Detect which cell encompasses the target text, then output its (x, y) center coordinate. 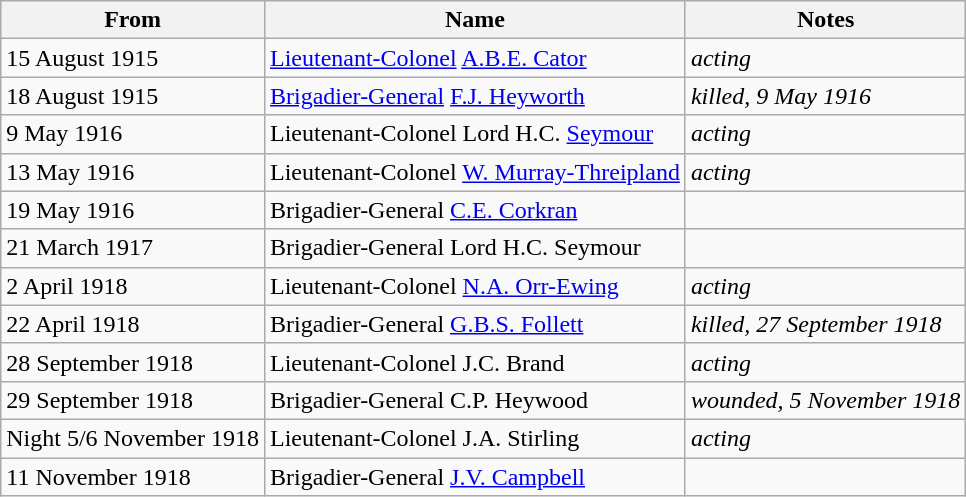
Notes (825, 20)
From (133, 20)
Brigadier-General C.P. Heywood (474, 400)
Name (474, 20)
19 May 1916 (133, 210)
Lieutenant-Colonel J.C. Brand (474, 362)
22 April 1918 (133, 324)
15 August 1915 (133, 58)
Lieutenant-Colonel J.A. Stirling (474, 438)
Lieutenant-Colonel N.A. Orr-Ewing (474, 286)
21 March 1917 (133, 248)
Lieutenant-Colonel W. Murray-Threipland (474, 172)
killed, 27 September 1918 (825, 324)
13 May 1916 (133, 172)
29 September 1918 (133, 400)
18 August 1915 (133, 96)
Brigadier-General G.B.S. Follett (474, 324)
wounded, 5 November 1918 (825, 400)
9 May 1916 (133, 134)
Brigadier-General J.V. Campbell (474, 477)
killed, 9 May 1916 (825, 96)
Night 5/6 November 1918 (133, 438)
2 April 1918 (133, 286)
Brigadier-General Lord H.C. Seymour (474, 248)
Lieutenant-Colonel Lord H.C. Seymour (474, 134)
Brigadier-General F.J. Heyworth (474, 96)
28 September 1918 (133, 362)
11 November 1918 (133, 477)
Lieutenant-Colonel A.B.E. Cator (474, 58)
Brigadier-General C.E. Corkran (474, 210)
